Detect which cell encompasses the target text, then output its (X, Y) center coordinate. 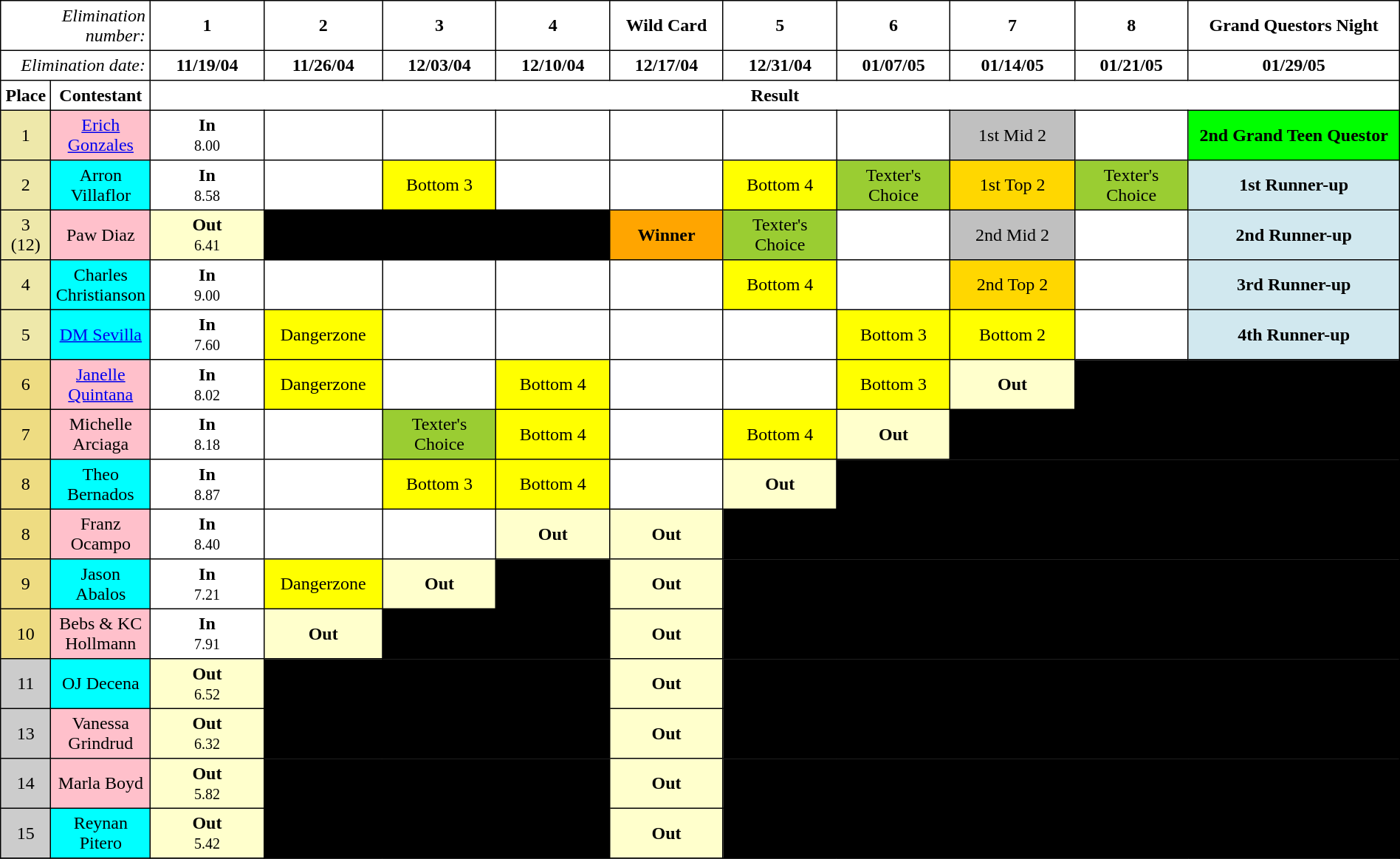
Elimination number: (75, 26)
Wild Card (667, 26)
Out6.41 (207, 235)
Vanessa Grindrud (100, 733)
Elimination date: (75, 65)
2nd Mid 2 (1012, 235)
11/26/04 (323, 65)
In9.00 (207, 285)
In8.18 (207, 434)
12/10/04 (553, 65)
12/17/04 (667, 65)
2nd Top 2 (1012, 285)
Arron Villaflor (100, 185)
Grand Questors Night (1294, 26)
Out5.82 (207, 784)
3 (439, 26)
Jason Abalos (100, 584)
Bebs & KC Hollmann (100, 634)
Marla Boyd (100, 784)
13 (26, 733)
2nd Runner-up (1294, 235)
DM Sevilla (100, 335)
12/31/04 (780, 65)
10 (26, 634)
1st Top 2 (1012, 185)
In8.40 (207, 534)
Paw Diaz (100, 235)
1st Mid 2 (1012, 135)
Janelle Quintana (100, 385)
OJ Decena (100, 684)
15 (26, 833)
In8.58 (207, 185)
Reynan Pitero (100, 833)
Out6.32 (207, 733)
01/21/05 (1131, 65)
In8.87 (207, 485)
1st Runner-up (1294, 185)
Franz Ocampo (100, 534)
Bottom 2 (1012, 335)
Erich Gonzales (100, 135)
Out6.52 (207, 684)
4th Runner-up (1294, 335)
Place (26, 95)
3(12) (26, 235)
01/14/05 (1012, 65)
2nd Grand Teen Questor (1294, 135)
9 (26, 584)
In8.00 (207, 135)
Out5.42 (207, 833)
Winner (667, 235)
11 (26, 684)
Theo Bernados (100, 485)
In7.60 (207, 335)
Result (775, 95)
Contestant (100, 95)
Michelle Arciaga (100, 434)
14 (26, 784)
In8.02 (207, 385)
3rd Runner-up (1294, 285)
11/19/04 (207, 65)
Charles Christianson (100, 285)
01/07/05 (893, 65)
In7.21 (207, 584)
In7.91 (207, 634)
01/29/05 (1294, 65)
12/03/04 (439, 65)
